From the cell containing the given text, extract its center point as [x, y] coordinate. 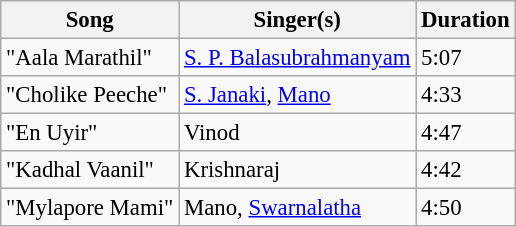
S. P. Balasubrahmanyam [298, 58]
Mano, Swarnalatha [298, 208]
Singer(s) [298, 20]
"Kadhal Vaanil" [90, 170]
S. Janaki, Mano [298, 95]
5:07 [466, 58]
"Mylapore Mami" [90, 208]
"Aala Marathil" [90, 58]
Krishnaraj [298, 170]
Duration [466, 20]
Song [90, 20]
4:42 [466, 170]
4:47 [466, 133]
"Cholike Peeche" [90, 95]
4:50 [466, 208]
Vinod [298, 133]
4:33 [466, 95]
"En Uyir" [90, 133]
